Locate the cell with the specified text and output its [x, y] center coordinate. 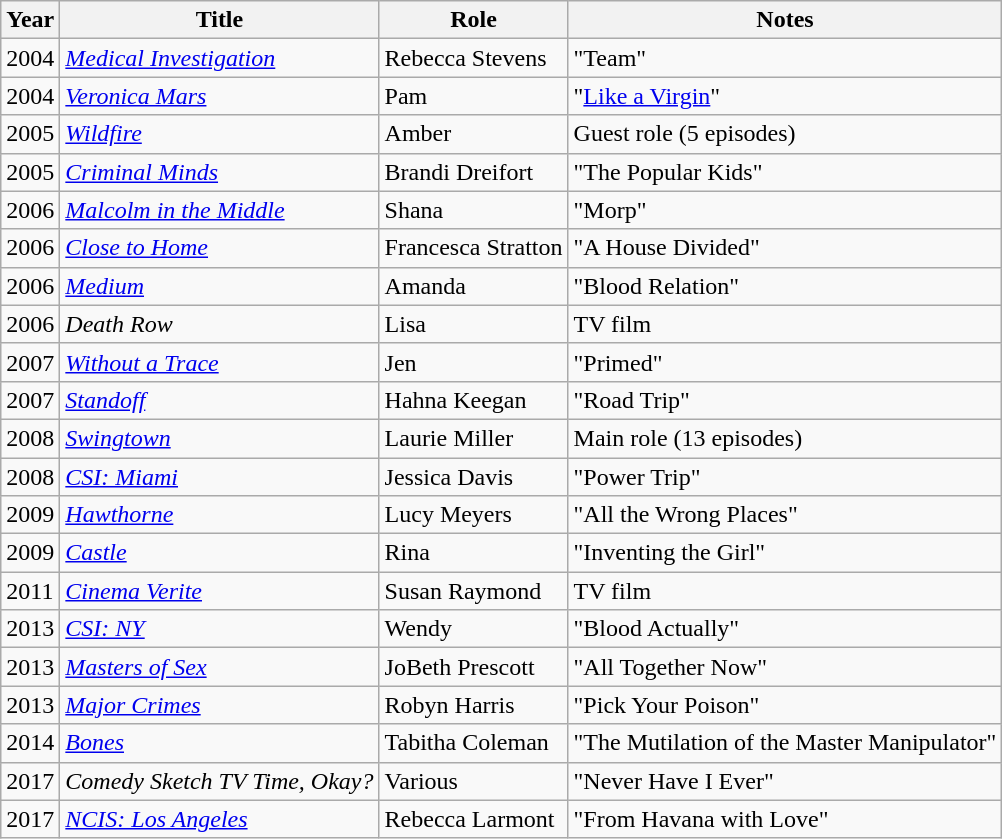
Rebecca Stevens [474, 58]
"Team" [785, 58]
Without a Trace [220, 362]
Standoff [220, 400]
Laurie Miller [474, 438]
Close to Home [220, 248]
Wendy [474, 629]
"A House Divided" [785, 248]
Bones [220, 743]
"Never Have I Ever" [785, 781]
Role [474, 20]
2011 [30, 591]
Hawthorne [220, 515]
Criminal Minds [220, 172]
NCIS: Los Angeles [220, 819]
"Blood Relation" [785, 286]
Swingtown [220, 438]
Malcolm in the Middle [220, 210]
Jen [474, 362]
Amber [474, 134]
Susan Raymond [474, 591]
Shana [474, 210]
"All Together Now" [785, 667]
JoBeth Prescott [474, 667]
Tabitha Coleman [474, 743]
Various [474, 781]
Veronica Mars [220, 96]
"The Mutilation of the Master Manipulator" [785, 743]
"Primed" [785, 362]
Lucy Meyers [474, 515]
"Inventing the Girl" [785, 553]
Rina [474, 553]
Masters of Sex [220, 667]
"Road Trip" [785, 400]
Brandi Dreifort [474, 172]
Guest role (5 episodes) [785, 134]
Cinema Verite [220, 591]
CSI: Miami [220, 477]
Francesca Stratton [474, 248]
Lisa [474, 324]
Jessica Davis [474, 477]
"Like a Virgin" [785, 96]
Notes [785, 20]
Robyn Harris [474, 705]
Main role (13 episodes) [785, 438]
CSI: NY [220, 629]
"All the Wrong Places" [785, 515]
Major Crimes [220, 705]
Hahna Keegan [474, 400]
Death Row [220, 324]
Medical Investigation [220, 58]
"Power Trip" [785, 477]
Amanda [474, 286]
Title [220, 20]
Rebecca Larmont [474, 819]
Year [30, 20]
"The Popular Kids" [785, 172]
"Morp" [785, 210]
Wildfire [220, 134]
Comedy Sketch TV Time, Okay? [220, 781]
Castle [220, 553]
"Blood Actually" [785, 629]
Medium [220, 286]
Pam [474, 96]
"Pick Your Poison" [785, 705]
"From Havana with Love" [785, 819]
2014 [30, 743]
